Return the [x, y] coordinate for the center point of the cell that contains the specified text.  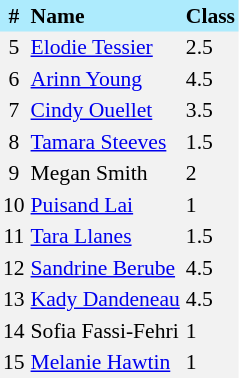
9 [14, 174]
Elodie Tessier [106, 48]
Melanie Hawtin [106, 362]
2 [210, 174]
10 [14, 205]
Class [210, 16]
7 [14, 110]
Megan Smith [106, 174]
Cindy Ouellet [106, 110]
15 [14, 362]
Arinn Young [106, 79]
5 [14, 48]
Name [106, 16]
# [14, 16]
Sofia Fassi-Fehri [106, 331]
3.5 [210, 110]
14 [14, 331]
Tara Llanes [106, 236]
Puisand Lai [106, 205]
2.5 [210, 48]
13 [14, 300]
11 [14, 236]
Tamara Steeves [106, 142]
8 [14, 142]
Kady Dandeneau [106, 300]
Sandrine Berube [106, 268]
12 [14, 268]
6 [14, 79]
